Extract the [x, y] coordinate from the center of the cell holding the provided text.  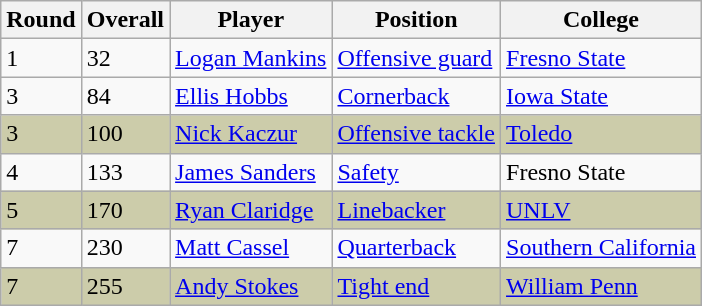
Offensive tackle [416, 134]
Round [41, 20]
133 [125, 172]
Linebacker [416, 210]
Nick Kaczur [251, 134]
230 [125, 248]
Safety [416, 172]
Ryan Claridge [251, 210]
UNLV [602, 210]
5 [41, 210]
James Sanders [251, 172]
4 [41, 172]
Southern California [602, 248]
William Penn [602, 286]
Cornerback [416, 96]
100 [125, 134]
Logan Mankins [251, 58]
Ellis Hobbs [251, 96]
Matt Cassel [251, 248]
College [602, 20]
Overall [125, 20]
Player [251, 20]
Offensive guard [416, 58]
Quarterback [416, 248]
32 [125, 58]
Andy Stokes [251, 286]
84 [125, 96]
170 [125, 210]
Tight end [416, 286]
Iowa State [602, 96]
1 [41, 58]
Position [416, 20]
255 [125, 286]
Toledo [602, 134]
